Return [x, y] of the center of cell containing provided text 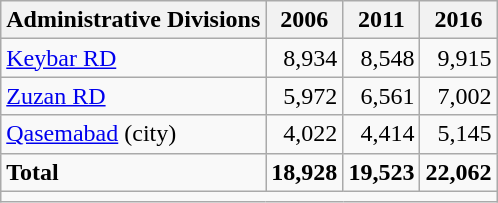
6,561 [382, 96]
7,002 [458, 96]
Zuzan RD [134, 96]
Administrative Divisions [134, 20]
19,523 [382, 172]
5,972 [304, 96]
9,915 [458, 58]
4,022 [304, 134]
8,548 [382, 58]
5,145 [458, 134]
Total [134, 172]
18,928 [304, 172]
Qasemabad (city) [134, 134]
Keybar RD [134, 58]
8,934 [304, 58]
22,062 [458, 172]
2016 [458, 20]
4,414 [382, 134]
2011 [382, 20]
2006 [304, 20]
